Pinpoint the cell where the given text exists, returning its [X, Y] midpoint coordinate. 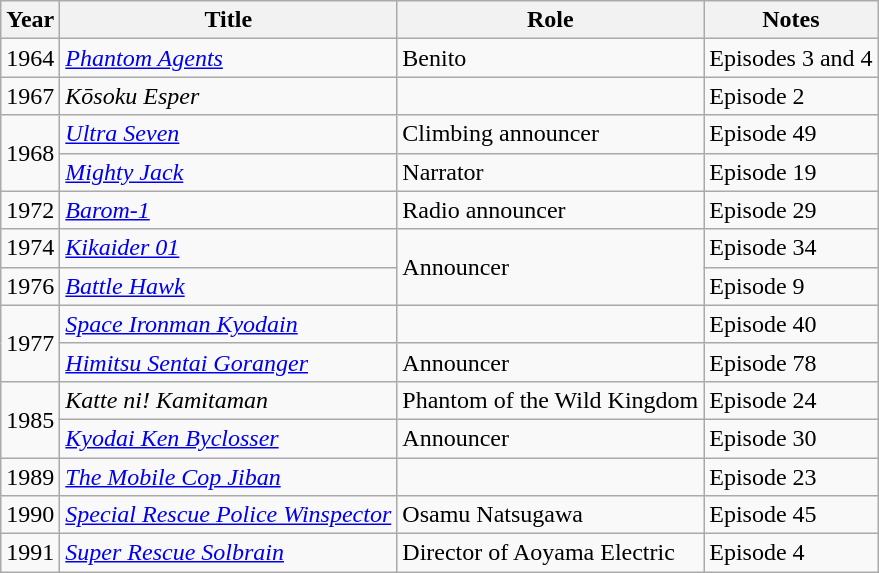
Episode 40 [791, 324]
Climbing announcer [550, 134]
Episode 24 [791, 400]
1972 [30, 210]
Osamu Natsugawa [550, 515]
Phantom Agents [228, 58]
Role [550, 20]
1977 [30, 343]
1990 [30, 515]
1968 [30, 153]
Barom-1 [228, 210]
Episode 19 [791, 172]
1976 [30, 286]
Episode 49 [791, 134]
Episode 30 [791, 438]
1991 [30, 553]
Episode 23 [791, 477]
Special Rescue Police Winspector [228, 515]
Battle Hawk [228, 286]
Episode 34 [791, 248]
The Mobile Cop Jiban [228, 477]
Phantom of the Wild Kingdom [550, 400]
1974 [30, 248]
Episode 78 [791, 362]
1985 [30, 419]
Director of Aoyama Electric [550, 553]
Episode 4 [791, 553]
Year [30, 20]
Katte ni! Kamitaman [228, 400]
Narrator [550, 172]
Episode 45 [791, 515]
Mighty Jack [228, 172]
Kyodai Ken Byclosser [228, 438]
Super Rescue Solbrain [228, 553]
Title [228, 20]
Radio announcer [550, 210]
Kikaider 01 [228, 248]
Episode 2 [791, 96]
Episodes 3 and 4 [791, 58]
1989 [30, 477]
Benito [550, 58]
Ultra Seven [228, 134]
Himitsu Sentai Goranger [228, 362]
Kōsoku Esper [228, 96]
1967 [30, 96]
Episode 29 [791, 210]
Notes [791, 20]
Space Ironman Kyodain [228, 324]
Episode 9 [791, 286]
1964 [30, 58]
